Find where the given text appears and provide that cell's center as (x, y) coordinate. 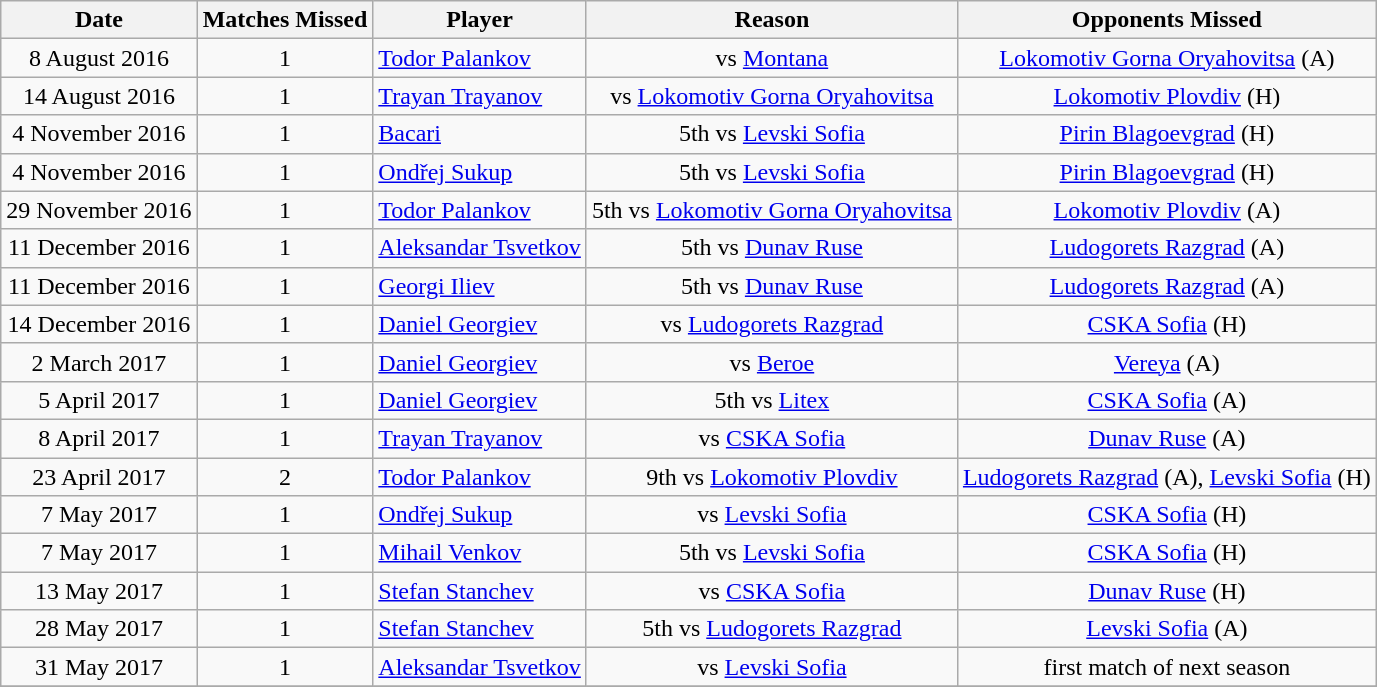
5th vs Ludogorets Razgrad (772, 629)
Reason (772, 20)
vs Beroe (772, 362)
Lokomotiv Gorna Oryahovitsa (A) (1166, 58)
CSKA Sofia (A) (1166, 400)
Player (480, 20)
vs Ludogorets Razgrad (772, 324)
2 March 2017 (99, 362)
first match of next season (1166, 667)
Bacari (480, 134)
vs Montana (772, 58)
5 April 2017 (99, 400)
9th vs Lokomotiv Plovdiv (772, 477)
14 December 2016 (99, 324)
8 August 2016 (99, 58)
5th vs Lokomotiv Gorna Oryahovitsa (772, 210)
Dunav Ruse (H) (1166, 591)
23 April 2017 (99, 477)
Dunav Ruse (A) (1166, 438)
5th vs Litex (772, 400)
13 May 2017 (99, 591)
Levski Sofia (A) (1166, 629)
Georgi Iliev (480, 286)
28 May 2017 (99, 629)
Ludogorets Razgrad (A), Levski Sofia (H) (1166, 477)
Vereya (A) (1166, 362)
Lokomotiv Plovdiv (A) (1166, 210)
Mihail Venkov (480, 553)
14 August 2016 (99, 96)
29 November 2016 (99, 210)
8 April 2017 (99, 438)
Opponents Missed (1166, 20)
2 (285, 477)
vs Lokomotiv Gorna Oryahovitsa (772, 96)
Date (99, 20)
31 May 2017 (99, 667)
Matches Missed (285, 20)
Lokomotiv Plovdiv (H) (1166, 96)
